Return [x, y] of the center of cell containing provided text 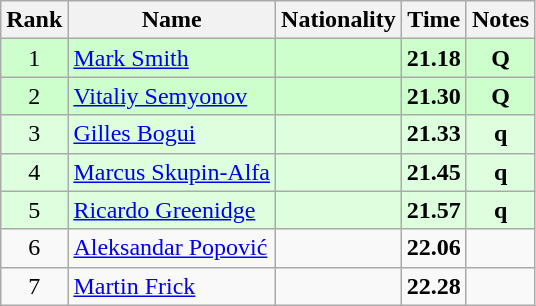
Ricardo Greenidge [172, 210]
6 [34, 248]
Gilles Bogui [172, 134]
Rank [34, 20]
3 [34, 134]
21.30 [434, 96]
1 [34, 58]
4 [34, 172]
Martin Frick [172, 286]
Vitaliy Semyonov [172, 96]
21.45 [434, 172]
5 [34, 210]
21.33 [434, 134]
2 [34, 96]
Nationality [339, 20]
Time [434, 20]
Notes [500, 20]
21.57 [434, 210]
22.28 [434, 286]
22.06 [434, 248]
Mark Smith [172, 58]
21.18 [434, 58]
Marcus Skupin-Alfa [172, 172]
Aleksandar Popović [172, 248]
Name [172, 20]
7 [34, 286]
